Pinpoint the cell where the given text exists, returning its (x, y) midpoint coordinate. 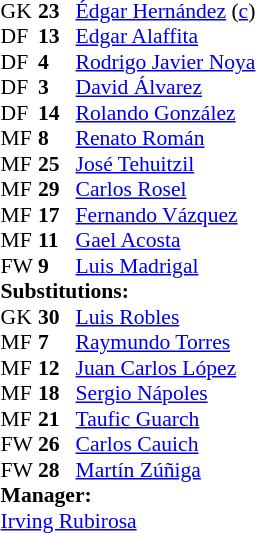
Rolando González (166, 113)
26 (57, 445)
14 (57, 113)
Gael Acosta (166, 241)
Juan Carlos López (166, 368)
Martín Zúñiga (166, 470)
30 (57, 317)
Renato Román (166, 139)
25 (57, 164)
11 (57, 241)
Manager: (128, 495)
José Tehuitzil (166, 164)
18 (57, 393)
Raymundo Torres (166, 343)
Edgar Alaffita (166, 37)
3 (57, 87)
Luis Robles (166, 317)
Substitutions: (128, 291)
Carlos Cauich (166, 445)
Fernando Vázquez (166, 215)
Carlos Rosel (166, 189)
12 (57, 368)
Taufic Guarch (166, 419)
29 (57, 189)
GK (20, 317)
17 (57, 215)
Rodrigo Javier Noya (166, 62)
9 (57, 266)
8 (57, 139)
4 (57, 62)
28 (57, 470)
Luis Madrigal (166, 266)
21 (57, 419)
7 (57, 343)
Sergio Nápoles (166, 393)
13 (57, 37)
David Álvarez (166, 87)
